Determine the [x, y] coordinate at the center of the cell enclosing the given text.  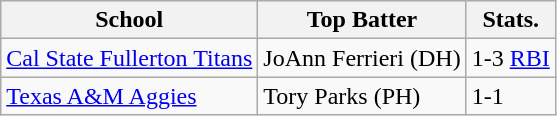
Tory Parks (PH) [362, 96]
1-3 RBI [510, 58]
Top Batter [362, 20]
School [130, 20]
JoAnn Ferrieri (DH) [362, 58]
Stats. [510, 20]
Cal State Fullerton Titans [130, 58]
Texas A&M Aggies [130, 96]
1-1 [510, 96]
